Extract the (X, Y) coordinate from the center of the cell holding the provided text.  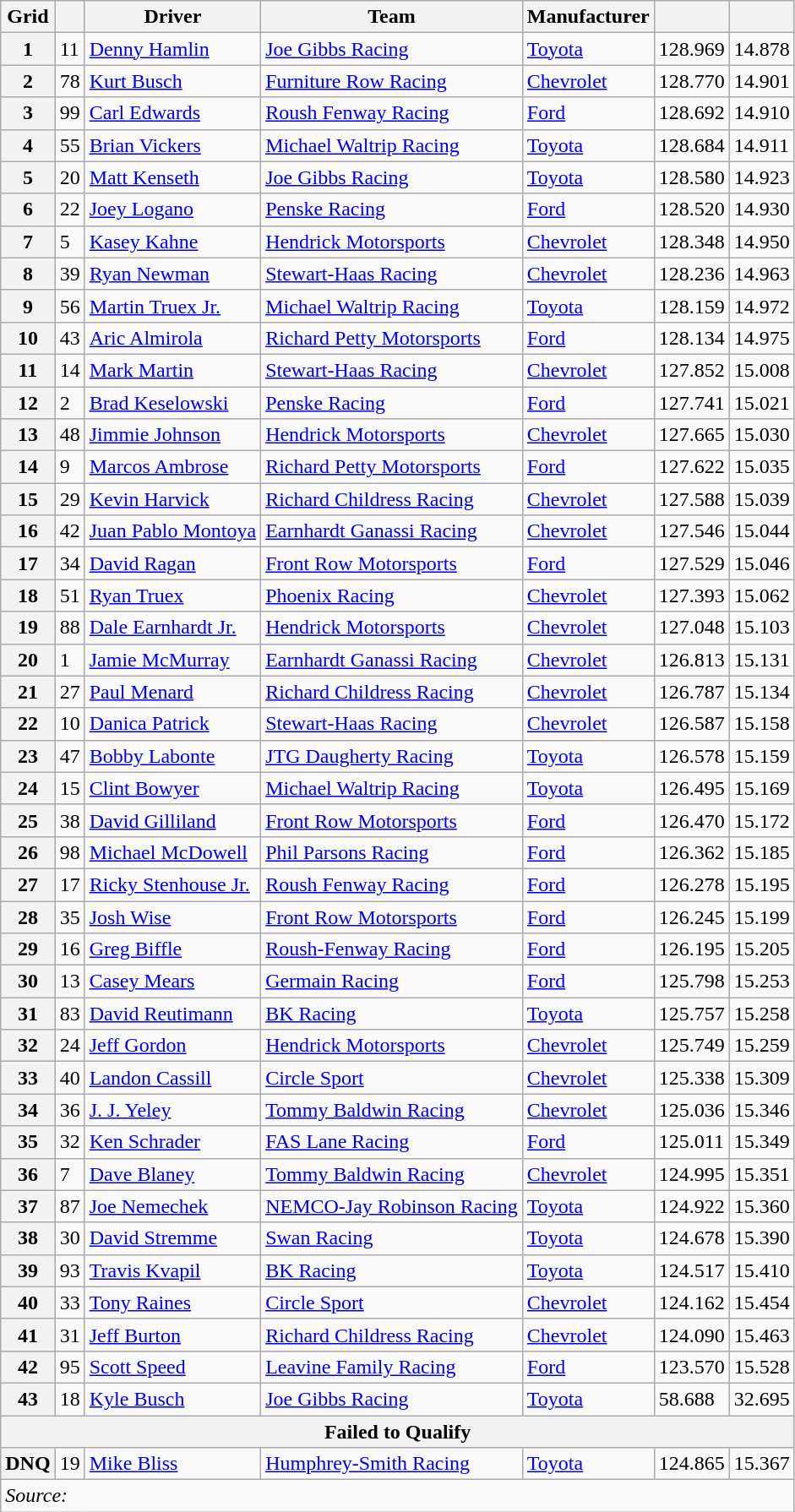
125.757 (691, 1014)
48 (69, 435)
Swan Racing (392, 1238)
Ryan Newman (172, 274)
15.410 (762, 1270)
15.349 (762, 1142)
Landon Cassill (172, 1078)
125.011 (691, 1142)
123.570 (691, 1367)
12 (28, 403)
127.393 (691, 596)
126.362 (691, 852)
124.162 (691, 1303)
23 (28, 756)
Grid (28, 17)
83 (69, 1014)
125.749 (691, 1046)
124.865 (691, 1464)
56 (69, 306)
15.195 (762, 884)
47 (69, 756)
Denny Hamlin (172, 49)
Carl Edwards (172, 113)
126.195 (691, 949)
127.529 (691, 563)
124.090 (691, 1335)
21 (28, 692)
125.036 (691, 1110)
J. J. Yeley (172, 1110)
14.975 (762, 338)
Leavine Family Racing (392, 1367)
NEMCO-Jay Robinson Racing (392, 1206)
Joe Nemechek (172, 1206)
Brian Vickers (172, 145)
14.901 (762, 81)
15.169 (762, 788)
14.923 (762, 177)
15.185 (762, 852)
Brad Keselowski (172, 403)
25 (28, 820)
Kurt Busch (172, 81)
126.578 (691, 756)
Tony Raines (172, 1303)
128.134 (691, 338)
Josh Wise (172, 916)
3 (28, 113)
Kyle Busch (172, 1399)
124.922 (691, 1206)
Failed to Qualify (398, 1432)
15.158 (762, 724)
14.930 (762, 209)
David Reutimann (172, 1014)
Bobby Labonte (172, 756)
128.684 (691, 145)
15.360 (762, 1206)
37 (28, 1206)
David Gilliland (172, 820)
125.798 (691, 982)
124.995 (691, 1174)
Dale Earnhardt Jr. (172, 628)
15.039 (762, 499)
88 (69, 628)
Michael McDowell (172, 852)
15.454 (762, 1303)
Jeff Gordon (172, 1046)
15.367 (762, 1464)
Driver (172, 17)
DNQ (28, 1464)
Phil Parsons Racing (392, 852)
98 (69, 852)
93 (69, 1270)
15.021 (762, 403)
Scott Speed (172, 1367)
127.048 (691, 628)
15.463 (762, 1335)
FAS Lane Racing (392, 1142)
Joey Logano (172, 209)
127.546 (691, 531)
David Ragan (172, 563)
99 (69, 113)
15.030 (762, 435)
Manufacturer (588, 17)
124.517 (691, 1270)
14.878 (762, 49)
15.253 (762, 982)
128.159 (691, 306)
126.495 (691, 788)
David Stremme (172, 1238)
126.278 (691, 884)
126.813 (691, 660)
Juan Pablo Montoya (172, 531)
Jimmie Johnson (172, 435)
14.910 (762, 113)
Martin Truex Jr. (172, 306)
15.134 (762, 692)
15.172 (762, 820)
14.972 (762, 306)
26 (28, 852)
128.969 (691, 49)
15.390 (762, 1238)
126.787 (691, 692)
126.470 (691, 820)
78 (69, 81)
15.062 (762, 596)
Jamie McMurray (172, 660)
Travis Kvapil (172, 1270)
15.346 (762, 1110)
128.520 (691, 209)
Kevin Harvick (172, 499)
127.852 (691, 370)
55 (69, 145)
124.678 (691, 1238)
51 (69, 596)
127.665 (691, 435)
87 (69, 1206)
127.741 (691, 403)
Humphrey-Smith Racing (392, 1464)
128.692 (691, 113)
127.622 (691, 467)
Mark Martin (172, 370)
15.159 (762, 756)
15.309 (762, 1078)
Danica Patrick (172, 724)
Aric Almirola (172, 338)
15.258 (762, 1014)
Ricky Stenhouse Jr. (172, 884)
128.236 (691, 274)
28 (28, 916)
15.103 (762, 628)
4 (28, 145)
Greg Biffle (172, 949)
126.587 (691, 724)
Clint Bowyer (172, 788)
15.351 (762, 1174)
15.131 (762, 660)
15.044 (762, 531)
128.770 (691, 81)
15.259 (762, 1046)
15.199 (762, 916)
Germain Racing (392, 982)
95 (69, 1367)
6 (28, 209)
Kasey Kahne (172, 242)
125.338 (691, 1078)
Paul Menard (172, 692)
8 (28, 274)
15.205 (762, 949)
Dave Blaney (172, 1174)
JTG Daugherty Racing (392, 756)
Team (392, 17)
58.688 (691, 1399)
127.588 (691, 499)
128.580 (691, 177)
14.950 (762, 242)
15.046 (762, 563)
15.035 (762, 467)
Source: (398, 1496)
Marcos Ambrose (172, 467)
Jeff Burton (172, 1335)
Ken Schrader (172, 1142)
Phoenix Racing (392, 596)
Ryan Truex (172, 596)
15.528 (762, 1367)
Furniture Row Racing (392, 81)
14.963 (762, 274)
Roush-Fenway Racing (392, 949)
Casey Mears (172, 982)
126.245 (691, 916)
41 (28, 1335)
14.911 (762, 145)
128.348 (691, 242)
Matt Kenseth (172, 177)
15.008 (762, 370)
32.695 (762, 1399)
Mike Bliss (172, 1464)
